Find where the given text appears and provide that cell's center as [x, y] coordinate. 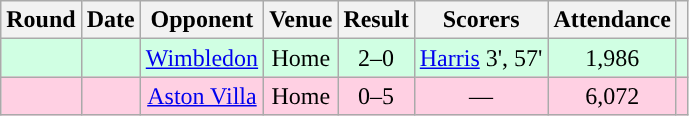
Attendance [612, 20]
0–5 [376, 96]
Result [376, 20]
— [481, 96]
Date [110, 20]
Scorers [481, 20]
Round [41, 20]
Wimbledon [202, 58]
Harris 3', 57' [481, 58]
1,986 [612, 58]
Opponent [202, 20]
6,072 [612, 96]
2–0 [376, 58]
Venue [301, 20]
Aston Villa [202, 96]
